Return the (X, Y) coordinate for the center point of the cell that contains the specified text.  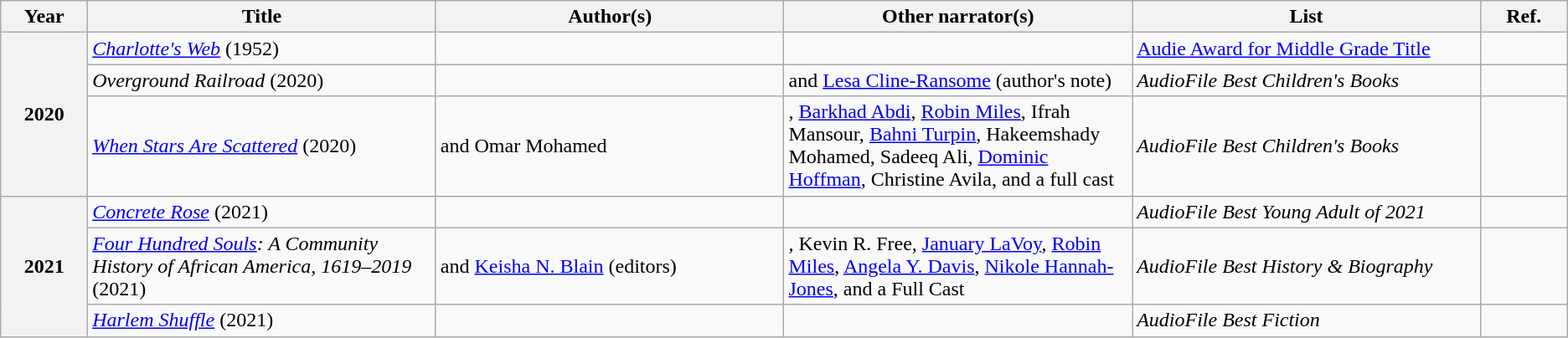
2020 (44, 114)
Charlotte's Web (1952) (262, 49)
AudioFile Best Fiction (1307, 320)
, Kevin R. Free, January LaVoy, Robin Miles, Angela Y. Davis, Nikole Hannah-Jones, and a Full Cast (958, 266)
Harlem Shuffle (2021) (262, 320)
Four Hundred Souls: A Community History of African America, 1619–2019 (2021) (262, 266)
2021 (44, 266)
When Stars Are Scattered (2020) (262, 146)
, Barkhad Abdi, Robin Miles, Ifrah Mansour, Bahni Turpin, Hakeemshady Mohamed, Sadeeq Ali, Dominic Hoffman, Christine Avila, and a full cast (958, 146)
AudioFile Best Young Adult of 2021 (1307, 212)
Concrete Rose (2021) (262, 212)
Overground Railroad (2020) (262, 80)
AudioFile Best History & Biography (1307, 266)
Audie Award for Middle Grade Title (1307, 49)
Title (262, 17)
Year (44, 17)
Ref. (1524, 17)
Other narrator(s) (958, 17)
List (1307, 17)
and Omar Mohamed (610, 146)
and Keisha N. Blain (editors) (610, 266)
Author(s) (610, 17)
and Lesa Cline-Ransome (author's note) (958, 80)
